Scan for the cell matching the given text and deliver its [x, y] coordinate at center. 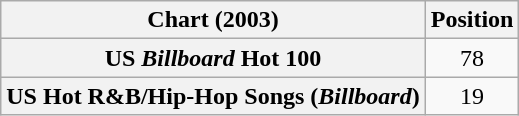
US Billboard Hot 100 [213, 58]
Chart (2003) [213, 20]
78 [472, 58]
Position [472, 20]
19 [472, 96]
US Hot R&B/Hip-Hop Songs (Billboard) [213, 96]
